Return [x, y] of the center of cell containing provided text 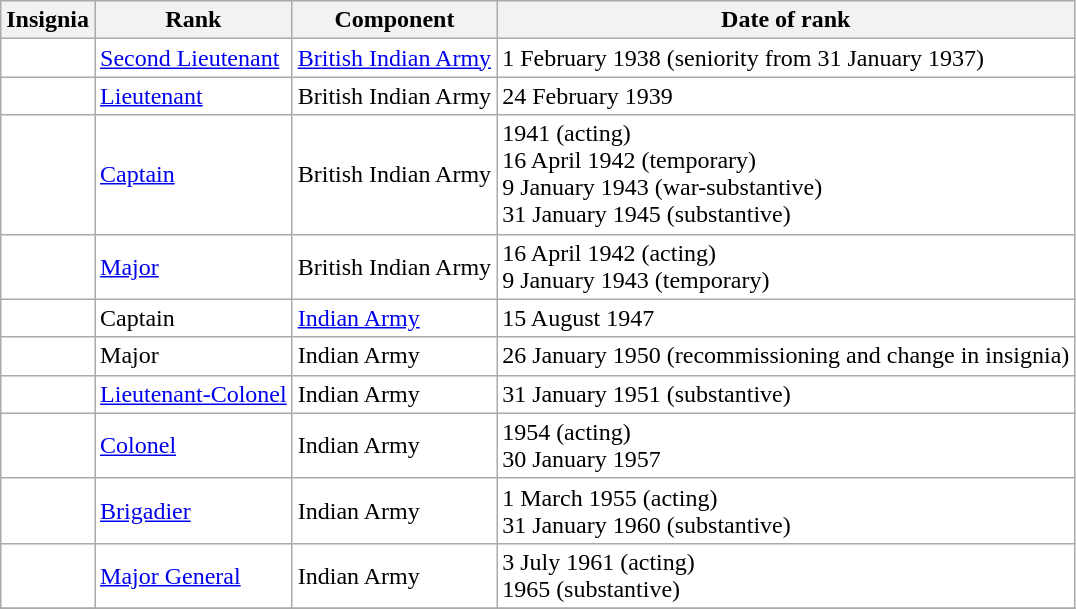
Second Lieutenant [194, 58]
Date of rank [786, 20]
16 April 1942 (acting)9 January 1943 (temporary) [786, 266]
Component [394, 20]
Lieutenant [194, 96]
1 March 1955 (acting)31 January 1960 (substantive) [786, 510]
1 February 1938 (seniority from 31 January 1937) [786, 58]
1954 (acting)30 January 1957 [786, 446]
Lieutenant-Colonel [194, 394]
Brigadier [194, 510]
15 August 1947 [786, 318]
Insignia [48, 20]
1941 (acting)16 April 1942 (temporary)9 January 1943 (war-substantive)31 January 1945 (substantive) [786, 174]
3 July 1961 (acting)1965 (substantive) [786, 576]
31 January 1951 (substantive) [786, 394]
26 January 1950 (recommissioning and change in insignia) [786, 356]
Colonel [194, 446]
Rank [194, 20]
24 February 1939 [786, 96]
Major General [194, 576]
